Determine the [X, Y] coordinate at the center of the cell enclosing the given text.  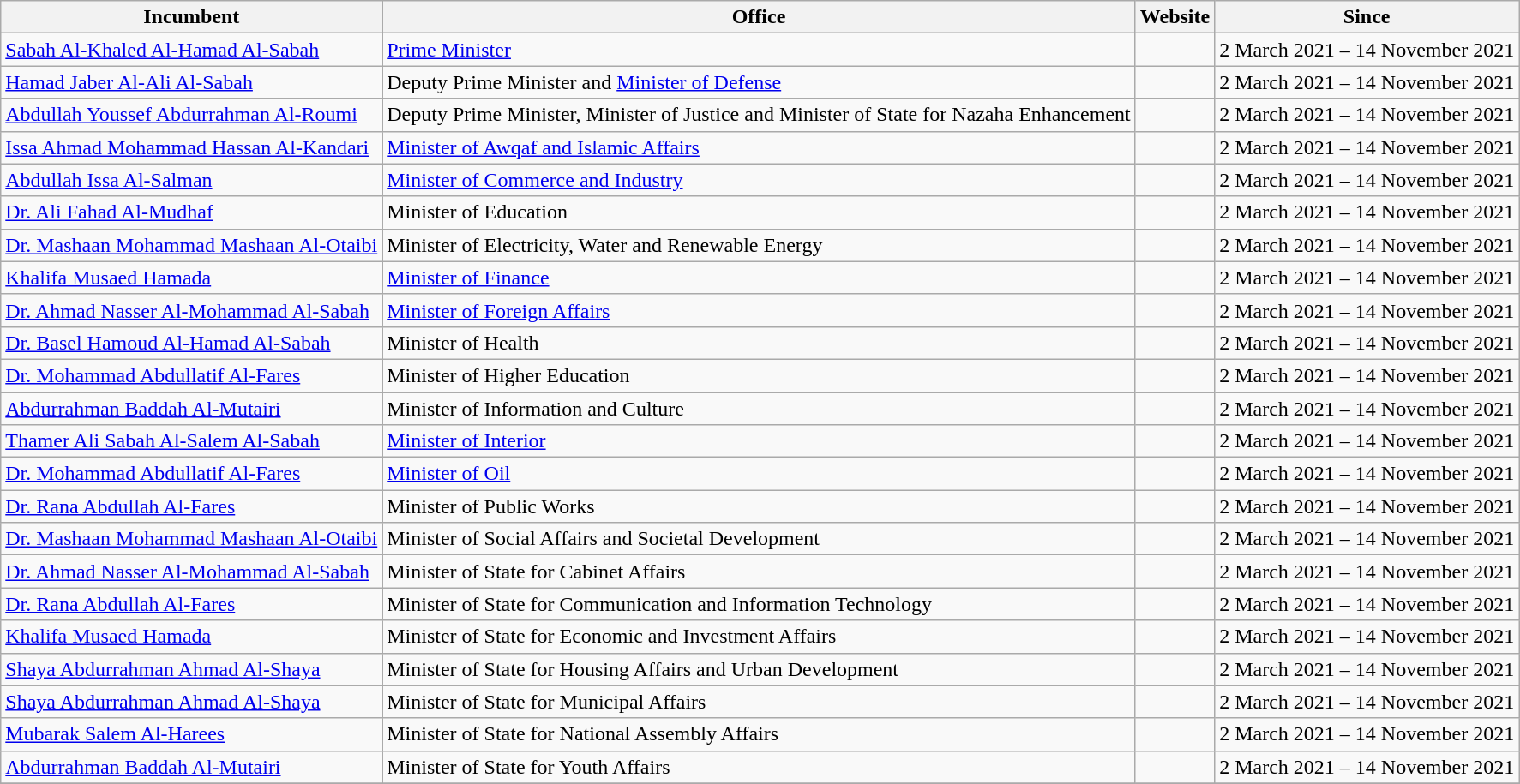
Office [760, 17]
Minister of Interior [760, 441]
Thamer Ali Sabah Al-Salem Al-Sabah [192, 441]
Minister of Information and Culture [760, 409]
Minister of Electricity, Water and Renewable Energy [760, 245]
Deputy Prime Minister, Minister of Justice and Minister of State for Nazaha Enhancement [760, 115]
Prime Minister [760, 50]
Minister of State for Municipal Affairs [760, 702]
Since [1367, 17]
Minister of Public Works [760, 506]
Dr. Basel Hamoud Al-Hamad Al-Sabah [192, 343]
Minister of State for Housing Affairs and Urban Development [760, 669]
Minister of State for Economic and Investment Affairs [760, 637]
Minister of Social Affairs and Societal Development [760, 539]
Minister of Commerce and Industry [760, 180]
Abdullah Issa Al-Salman [192, 180]
Deputy Prime Minister and Minister of Defense [760, 82]
Minister of State for Cabinet Affairs [760, 572]
Minister of Finance [760, 278]
Website [1175, 17]
Hamad Jaber Al-Ali Al-Sabah [192, 82]
Minister of Education [760, 212]
Abdullah Youssef Abdurrahman Al-Roumi [192, 115]
Minister of State for Youth Affairs [760, 767]
Minister of State for Communication and Information Technology [760, 604]
Minister of Higher Education [760, 375]
Mubarak Salem Al-Harees [192, 734]
Minister of State for National Assembly Affairs [760, 734]
Incumbent [192, 17]
Minister of Oil [760, 474]
Issa Ahmad Mohammad Hassan Al-Kandari [192, 147]
Minister of Awqaf and Islamic Affairs [760, 147]
Minister of Foreign Affairs [760, 310]
Dr. Ali Fahad Al-Mudhaf [192, 212]
Sabah Al-Khaled Al-Hamad Al-Sabah [192, 50]
Minister of Health [760, 343]
